Search for the cell housing the specified text and yield its (X, Y) center coordinate. 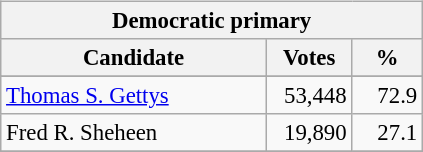
% (388, 58)
Democratic primary (212, 21)
Fred R. Sheheen (134, 133)
53,448 (309, 96)
Thomas S. Gettys (134, 96)
72.9 (388, 96)
19,890 (309, 133)
27.1 (388, 133)
Votes (309, 58)
Candidate (134, 58)
